Pinpoint the cell where the given text exists, returning its (X, Y) midpoint coordinate. 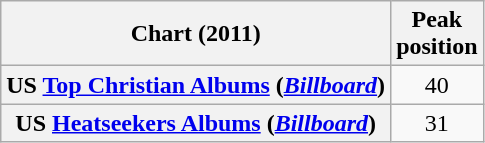
Peakposition (437, 34)
40 (437, 85)
US Heatseekers Albums (Billboard) (196, 123)
31 (437, 123)
Chart (2011) (196, 34)
US Top Christian Albums (Billboard) (196, 85)
